Search for the cell housing the specified text and yield its [X, Y] center coordinate. 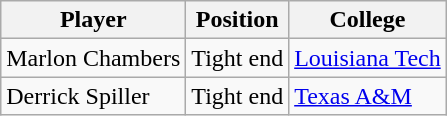
Player [94, 20]
Louisiana Tech [368, 58]
Texas A&M [368, 96]
College [368, 20]
Marlon Chambers [94, 58]
Derrick Spiller [94, 96]
Position [238, 20]
